Locate the cell with the specified text and output its (X, Y) center coordinate. 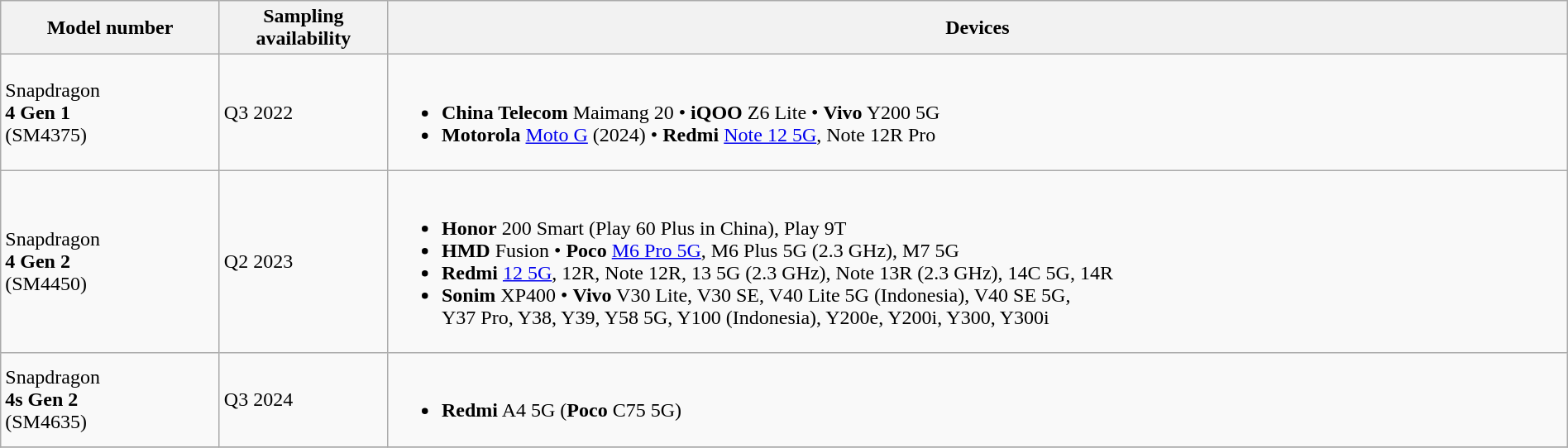
Q2 2023 (303, 261)
China Telecom Maimang 20 • iQOO Z6 Lite • Vivo Y200 5GMotorola Moto G (2024) • Redmi Note 12 5G, Note 12R Pro (978, 112)
Snapdragon4 Gen 1(SM4375) (111, 112)
Q3 2024 (303, 400)
Snapdragon4 Gen 2(SM4450) (111, 261)
Model number (111, 28)
Samplingavailability (303, 28)
Redmi A4 5G (Poco C75 5G) (978, 400)
Snapdragon4s Gen 2(SM4635) (111, 400)
Devices (978, 28)
Q3 2022 (303, 112)
